Scan for the cell matching the given text and deliver its (x, y) coordinate at center. 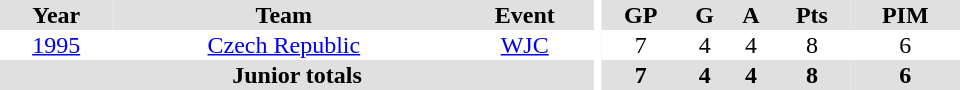
G (705, 15)
PIM (905, 15)
1995 (56, 45)
Pts (812, 15)
Team (284, 15)
Year (56, 15)
GP (641, 15)
Event (524, 15)
A (752, 15)
WJC (524, 45)
Junior totals (297, 75)
Czech Republic (284, 45)
